Locate the cell with the specified text and output its [X, Y] center coordinate. 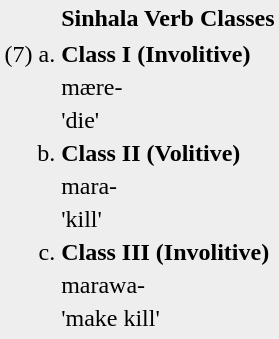
'kill' [168, 219]
(7) a. [30, 54]
Class II (Volitive) [168, 153]
c. [30, 252]
b. [30, 153]
'die' [168, 120]
marawa- [168, 285]
'make kill' [168, 318]
Sinhala Verb Classes [168, 18]
mara- [168, 186]
Class III (Involitive) [168, 252]
Class I (Involitive) [168, 54]
mære- [168, 87]
